Pinpoint the cell where the given text exists, returning its (X, Y) midpoint coordinate. 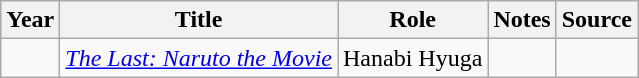
Notes (522, 20)
Role (413, 20)
Hanabi Hyuga (413, 58)
Title (199, 20)
Source (596, 20)
Year (30, 20)
The Last: Naruto the Movie (199, 58)
